Pinpoint the cell where the given text exists, returning its (x, y) midpoint coordinate. 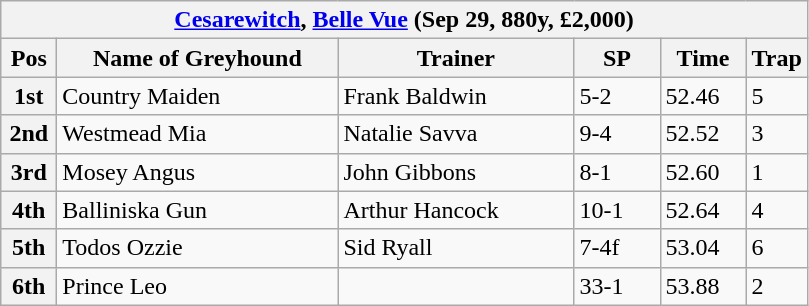
Name of Greyhound (198, 58)
2 (776, 286)
1st (29, 96)
Prince Leo (198, 286)
Westmead Mia (198, 134)
52.60 (703, 172)
5-2 (617, 96)
Frank Baldwin (456, 96)
5th (29, 248)
Pos (29, 58)
Todos Ozzie (198, 248)
9-4 (617, 134)
1 (776, 172)
Country Maiden (198, 96)
6th (29, 286)
53.04 (703, 248)
4th (29, 210)
52.52 (703, 134)
Time (703, 58)
33-1 (617, 286)
Sid Ryall (456, 248)
Cesarewitch, Belle Vue (Sep 29, 880y, £2,000) (404, 20)
SP (617, 58)
Natalie Savva (456, 134)
2nd (29, 134)
Trainer (456, 58)
5 (776, 96)
10-1 (617, 210)
7-4f (617, 248)
John Gibbons (456, 172)
53.88 (703, 286)
Trap (776, 58)
52.46 (703, 96)
3 (776, 134)
6 (776, 248)
Mosey Angus (198, 172)
3rd (29, 172)
Arthur Hancock (456, 210)
52.64 (703, 210)
8-1 (617, 172)
4 (776, 210)
Balliniska Gun (198, 210)
